For the text-containing cell, return its midpoint in (X, Y) coordinate format. 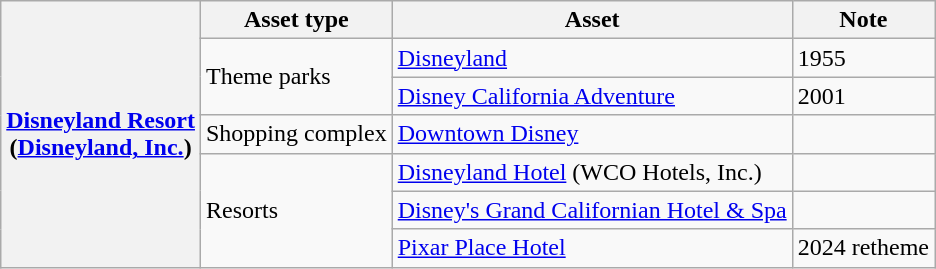
Asset (592, 20)
Disneyland Resort(Disneyland, Inc.) (101, 134)
1955 (863, 58)
Asset type (296, 20)
Downtown Disney (592, 134)
Theme parks (296, 77)
Shopping complex (296, 134)
2024 retheme (863, 248)
Disneyland (592, 58)
Resorts (296, 210)
Pixar Place Hotel (592, 248)
Disneyland Hotel (WCO Hotels, Inc.) (592, 172)
Disney's Grand Californian Hotel & Spa (592, 210)
Note (863, 20)
Disney California Adventure (592, 96)
2001 (863, 96)
